For the text-containing cell, return its midpoint in (X, Y) coordinate format. 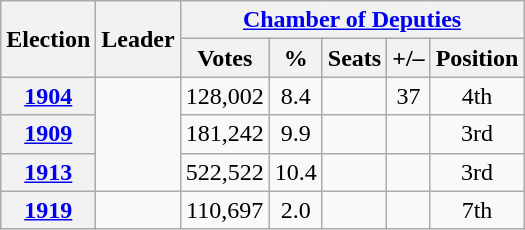
4th (477, 96)
% (296, 58)
181,242 (224, 134)
Votes (224, 58)
37 (408, 96)
7th (477, 210)
Chamber of Deputies (352, 20)
Election (48, 39)
110,697 (224, 210)
10.4 (296, 172)
1913 (48, 172)
Leader (138, 39)
1904 (48, 96)
1909 (48, 134)
522,522 (224, 172)
8.4 (296, 96)
128,002 (224, 96)
1919 (48, 210)
Seats (354, 58)
+/– (408, 58)
9.9 (296, 134)
2.0 (296, 210)
Position (477, 58)
